For the text-containing cell, return its midpoint in [x, y] coordinate format. 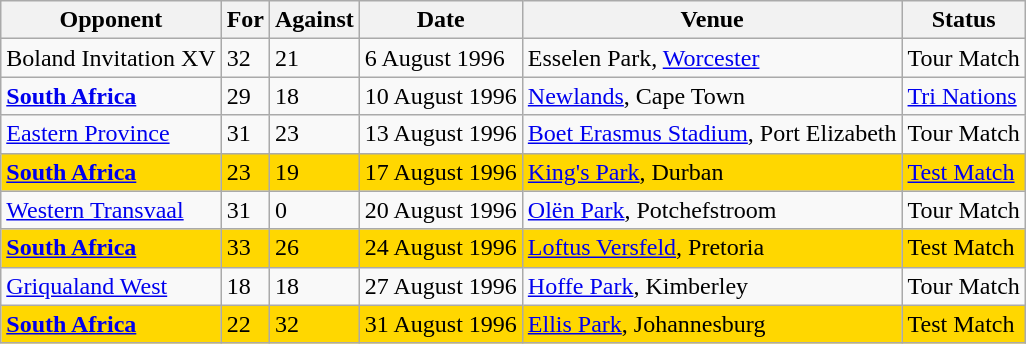
Ellis Park, Johannesburg [712, 324]
10 August 1996 [440, 96]
Newlands, Cape Town [712, 96]
0 [315, 210]
31 August 1996 [440, 324]
Boland Invitation XV [111, 58]
Tri Nations [964, 96]
Opponent [111, 20]
29 [245, 96]
Eastern Province [111, 134]
13 August 1996 [440, 134]
Hoffe Park, Kimberley [712, 286]
17 August 1996 [440, 172]
27 August 1996 [440, 286]
For [245, 20]
33 [245, 248]
Boet Erasmus Stadium, Port Elizabeth [712, 134]
19 [315, 172]
20 August 1996 [440, 210]
26 [315, 248]
22 [245, 324]
Griqualand West [111, 286]
Olën Park, Potchefstroom [712, 210]
24 August 1996 [440, 248]
Date [440, 20]
Western Transvaal [111, 210]
Against [315, 20]
6 August 1996 [440, 58]
Loftus Versfeld, Pretoria [712, 248]
King's Park, Durban [712, 172]
Esselen Park, Worcester [712, 58]
21 [315, 58]
Venue [712, 20]
Status [964, 20]
